Output the (x, y) coordinate of the center of the cell containing the given text.  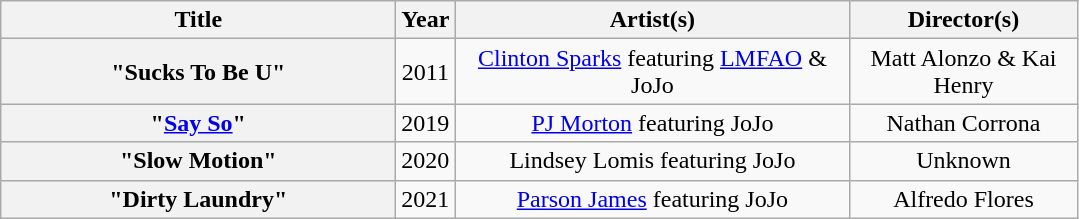
2020 (426, 161)
"Slow Motion" (198, 161)
Parson James featuring JoJo (652, 199)
Nathan Corrona (964, 123)
Lindsey Lomis featuring JoJo (652, 161)
PJ Morton featuring JoJo (652, 123)
Alfredo Flores (964, 199)
"Say So" (198, 123)
Unknown (964, 161)
Year (426, 20)
"Sucks To Be U" (198, 72)
2019 (426, 123)
Title (198, 20)
Artist(s) (652, 20)
Clinton Sparks featuring LMFAO & JoJo (652, 72)
"Dirty Laundry" (198, 199)
Matt Alonzo & Kai Henry (964, 72)
2011 (426, 72)
2021 (426, 199)
Director(s) (964, 20)
